Output the (X, Y) coordinate of the center of the cell containing the given text.  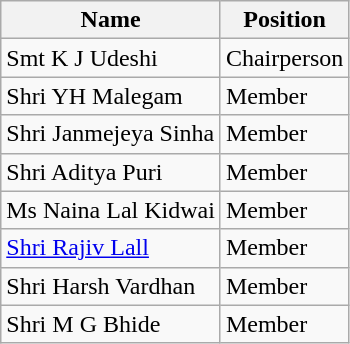
Position (284, 20)
Shri Janmejeya Sinha (111, 134)
Shri Harsh Vardhan (111, 286)
Chairperson (284, 58)
Shri Rajiv Lall (111, 248)
Shri YH Malegam (111, 96)
Ms Naina Lal Kidwai (111, 210)
Smt K J Udeshi (111, 58)
Shri M G Bhide (111, 324)
Name (111, 20)
Shri Aditya Puri (111, 172)
